Pinpoint the cell where the given text exists, returning its [x, y] midpoint coordinate. 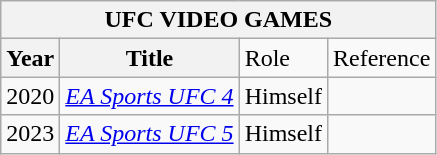
Role [283, 58]
2020 [30, 96]
UFC VIDEO GAMES [218, 20]
Reference [381, 58]
EA Sports UFC 4 [150, 96]
2023 [30, 134]
Year [30, 58]
Title [150, 58]
EA Sports UFC 5 [150, 134]
